Pinpoint the cell where the given text exists, returning its (x, y) midpoint coordinate. 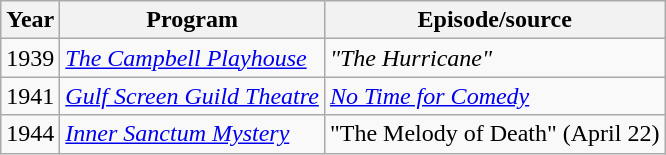
Gulf Screen Guild Theatre (192, 96)
"The Melody of Death" (April 22) (494, 134)
1941 (30, 96)
1944 (30, 134)
1939 (30, 58)
Program (192, 20)
Year (30, 20)
"The Hurricane" (494, 58)
Episode/source (494, 20)
No Time for Comedy (494, 96)
The Campbell Playhouse (192, 58)
Inner Sanctum Mystery (192, 134)
